Scan for the cell matching the given text and deliver its [x, y] coordinate at center. 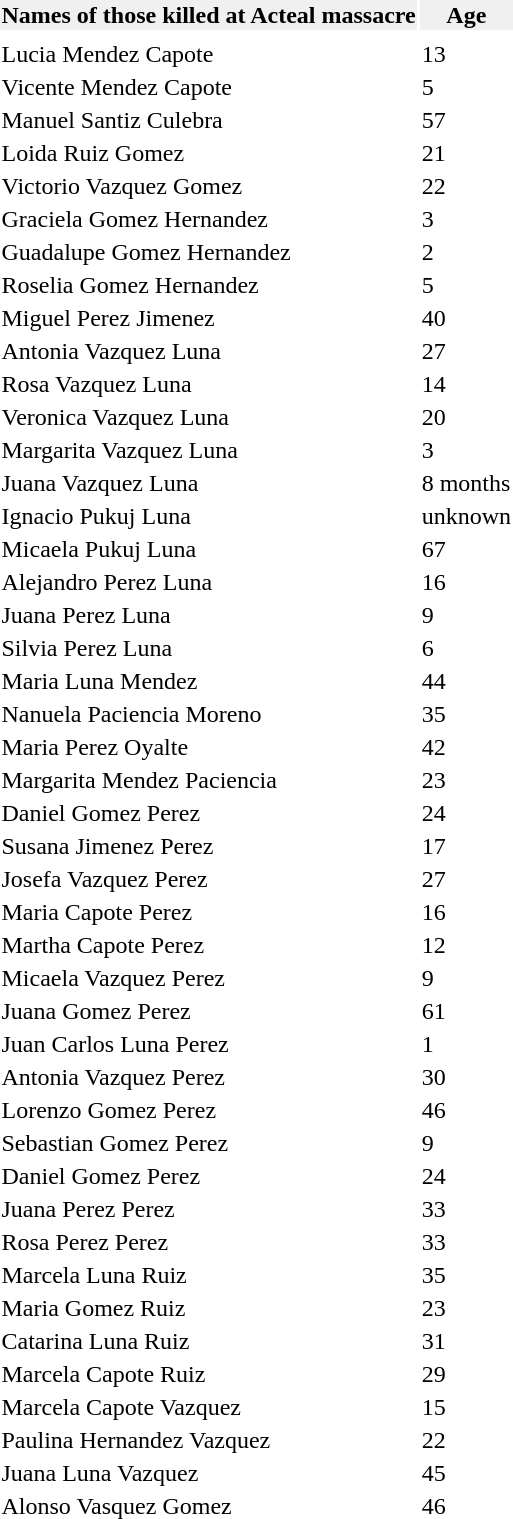
Maria Perez Oyalte [208, 747]
Rosa Perez Perez [208, 1242]
Antonia Vazquez Luna [208, 351]
12 [466, 945]
17 [466, 846]
31 [466, 1341]
Graciela Gomez Hernandez [208, 219]
13 [466, 54]
Rosa Vazquez Luna [208, 384]
Juana Luna Vazquez [208, 1473]
Juana Gomez Perez [208, 1011]
Juana Perez Luna [208, 615]
Juan Carlos Luna Perez [208, 1044]
Marcela Luna Ruiz [208, 1275]
Vicente Mendez Capote [208, 87]
unknown [466, 516]
42 [466, 747]
Silvia Perez Luna [208, 648]
Antonia Vazquez Perez [208, 1077]
Veronica Vazquez Luna [208, 417]
Nanuela Paciencia Moreno [208, 714]
Maria Luna Mendez [208, 681]
Sebastian Gomez Perez [208, 1143]
Catarina Luna Ruiz [208, 1341]
Martha Capote Perez [208, 945]
30 [466, 1077]
Manuel Santiz Culebra [208, 120]
67 [466, 549]
Paulina Hernandez Vazquez [208, 1440]
Margarita Mendez Paciencia [208, 780]
Lorenzo Gomez Perez [208, 1110]
1 [466, 1044]
40 [466, 318]
2 [466, 252]
Loida Ruiz Gomez [208, 153]
8 months [466, 483]
Susana Jimenez Perez [208, 846]
15 [466, 1407]
44 [466, 681]
29 [466, 1374]
Micaela Vazquez Perez [208, 978]
6 [466, 648]
Miguel Perez Jimenez [208, 318]
21 [466, 153]
Maria Gomez Ruiz [208, 1308]
Juana Perez Perez [208, 1209]
61 [466, 1011]
Guadalupe Gomez Hernandez [208, 252]
Josefa Vazquez Perez [208, 879]
Roselia Gomez Hernandez [208, 285]
Marcela Capote Ruiz [208, 1374]
Margarita Vazquez Luna [208, 450]
Marcela Capote Vazquez [208, 1407]
Age [466, 15]
Ignacio Pukuj Luna [208, 516]
Micaela Pukuj Luna [208, 549]
45 [466, 1473]
46 [466, 1110]
Names of those killed at Acteal massacre [208, 15]
Maria Capote Perez [208, 912]
Juana Vazquez Luna [208, 483]
Lucia Mendez Capote [208, 54]
20 [466, 417]
57 [466, 120]
Alejandro Perez Luna [208, 582]
Victorio Vazquez Gomez [208, 186]
14 [466, 384]
